Find where the given text appears and provide that cell's center as [X, Y] coordinate. 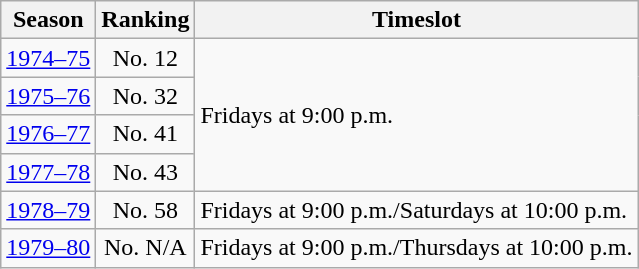
Fridays at 9:00 p.m./Saturdays at 10:00 p.m. [416, 210]
Fridays at 9:00 p.m. [416, 115]
1974–75 [48, 58]
Timeslot [416, 20]
1977–78 [48, 172]
Ranking [146, 20]
1975–76 [48, 96]
1979–80 [48, 248]
No. 43 [146, 172]
1978–79 [48, 210]
No. 41 [146, 134]
No. N/A [146, 248]
Fridays at 9:00 p.m./Thursdays at 10:00 p.m. [416, 248]
Season [48, 20]
No. 12 [146, 58]
No. 32 [146, 96]
No. 58 [146, 210]
1976–77 [48, 134]
